Output the [x, y] coordinate of the center of the cell containing the given text.  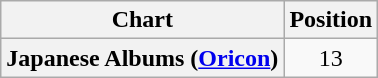
13 [331, 58]
Japanese Albums (Oricon) [142, 58]
Position [331, 20]
Chart [142, 20]
